Pinpoint the cell where the given text exists, returning its [X, Y] midpoint coordinate. 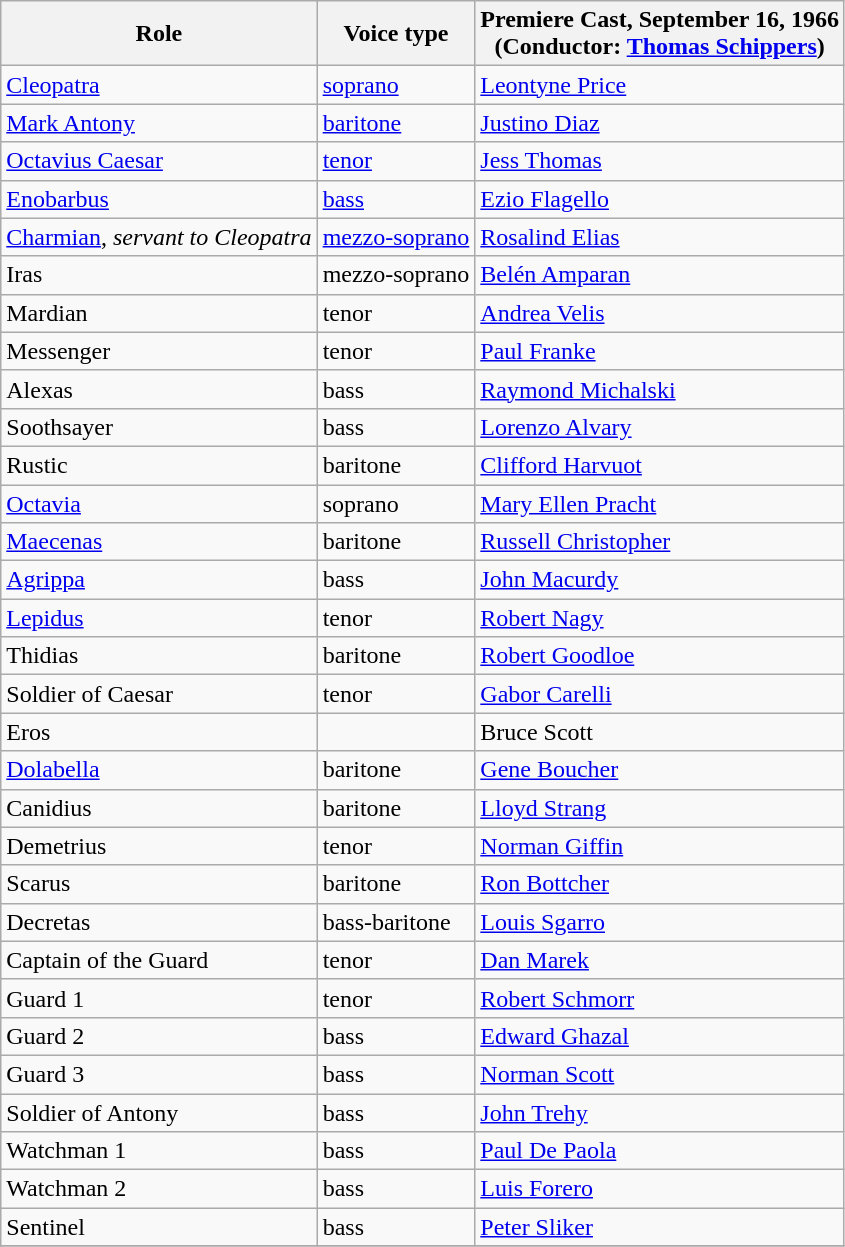
Watchman 2 [159, 1189]
John Trehy [660, 1113]
Rustic [159, 465]
Cleopatra [159, 85]
Mark Antony [159, 123]
Rosalind Elias [660, 237]
Gene Boucher [660, 770]
Eros [159, 732]
Decretas [159, 922]
Bruce Scott [660, 732]
Dan Marek [660, 960]
Maecenas [159, 542]
Gabor Carelli [660, 694]
Guard 2 [159, 1036]
Robert Nagy [660, 618]
Norman Giffin [660, 846]
Robert Goodloe [660, 656]
Robert Schmorr [660, 998]
Paul De Paola [660, 1151]
Scarus [159, 884]
Jess Thomas [660, 161]
Octavius Caesar [159, 161]
Soothsayer [159, 427]
Sentinel [159, 1227]
Paul Franke [660, 351]
Voice type [396, 34]
Belén Amparan [660, 275]
Lepidus [159, 618]
Andrea Velis [660, 313]
John Macurdy [660, 580]
Luis Forero [660, 1189]
Dolabella [159, 770]
Charmian, servant to Cleopatra [159, 237]
Guard 3 [159, 1074]
Mardian [159, 313]
Ron Bottcher [660, 884]
Lloyd Strang [660, 808]
Louis Sgarro [660, 922]
Captain of the Guard [159, 960]
Thidias [159, 656]
Soldier of Caesar [159, 694]
Messenger [159, 351]
Octavia [159, 503]
Canidius [159, 808]
Watchman 1 [159, 1151]
Demetrius [159, 846]
Clifford Harvuot [660, 465]
Enobarbus [159, 199]
Justino Diaz [660, 123]
Peter Sliker [660, 1227]
Leontyne Price [660, 85]
Raymond Michalski [660, 389]
Agrippa [159, 580]
Guard 1 [159, 998]
Role [159, 34]
Russell Christopher [660, 542]
Edward Ghazal [660, 1036]
Mary Ellen Pracht [660, 503]
Lorenzo Alvary [660, 427]
Alexas [159, 389]
Iras [159, 275]
bass-baritone [396, 922]
Premiere Cast, September 16, 1966(Conductor: Thomas Schippers) [660, 34]
Ezio Flagello [660, 199]
Norman Scott [660, 1074]
Soldier of Antony [159, 1113]
